For the text-containing cell, return its midpoint in [X, Y] coordinate format. 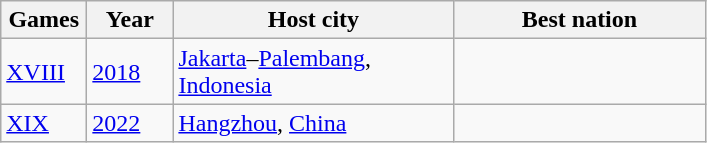
Year [130, 20]
Best nation [580, 20]
Hangzhou, China [314, 123]
Host city [314, 20]
Games [44, 20]
2022 [130, 123]
Jakarta–Palembang, Indonesia [314, 72]
XVIII [44, 72]
XIX [44, 123]
2018 [130, 72]
